Locate the cell with the specified text and output its (x, y) center coordinate. 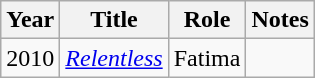
Year (30, 20)
2010 (30, 58)
Notes (280, 20)
Role (207, 20)
Relentless (114, 58)
Title (114, 20)
Fatima (207, 58)
